Provide the [x, y] coordinate of the cell's center where the given text is located.  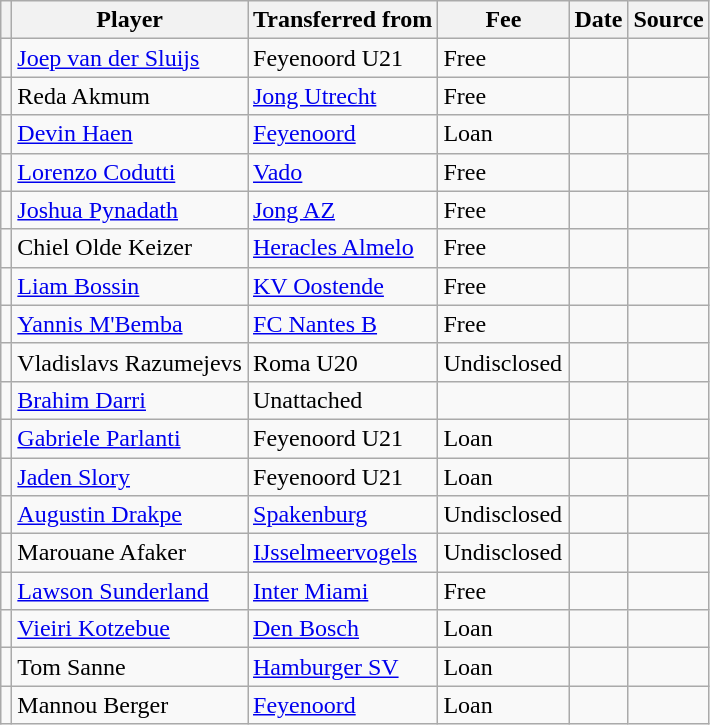
Mannou Berger [130, 705]
Reda Akmum [130, 96]
Transferred from [343, 20]
Joep van der Sluijs [130, 58]
Date [598, 20]
Fee [504, 20]
Joshua Pynadath [130, 210]
Spakenburg [343, 515]
Liam Bossin [130, 286]
Roma U20 [343, 362]
Source [668, 20]
Inter Miami [343, 591]
Vladislavs Razumejevs [130, 362]
FC Nantes B [343, 324]
Jong AZ [343, 210]
Vado [343, 172]
Yannis M'Bemba [130, 324]
Den Bosch [343, 629]
Player [130, 20]
Gabriele Parlanti [130, 438]
Jong Utrecht [343, 96]
Lorenzo Codutti [130, 172]
Devin Haen [130, 134]
Tom Sanne [130, 667]
Augustin Drakpe [130, 515]
Chiel Olde Keizer [130, 248]
IJsselmeervogels [343, 553]
Unattached [343, 400]
Jaden Slory [130, 477]
Brahim Darri [130, 400]
Lawson Sunderland [130, 591]
Marouane Afaker [130, 553]
KV Oostende [343, 286]
Vieiri Kotzebue [130, 629]
Hamburger SV [343, 667]
Heracles Almelo [343, 248]
